Locate the cell with the specified text and output its (X, Y) center coordinate. 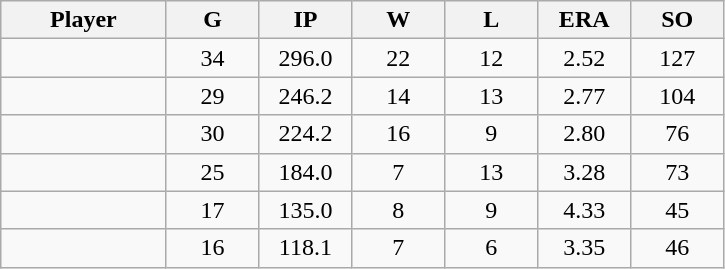
6 (492, 248)
L (492, 20)
29 (212, 96)
224.2 (306, 134)
3.35 (584, 248)
8 (398, 210)
127 (678, 58)
17 (212, 210)
2.52 (584, 58)
ERA (584, 20)
46 (678, 248)
IP (306, 20)
SO (678, 20)
246.2 (306, 96)
14 (398, 96)
3.28 (584, 172)
76 (678, 134)
2.80 (584, 134)
2.77 (584, 96)
25 (212, 172)
184.0 (306, 172)
G (212, 20)
104 (678, 96)
W (398, 20)
Player (84, 20)
118.1 (306, 248)
135.0 (306, 210)
30 (212, 134)
4.33 (584, 210)
296.0 (306, 58)
73 (678, 172)
12 (492, 58)
22 (398, 58)
34 (212, 58)
45 (678, 210)
